Output the [x, y] coordinate of the center of the cell containing the given text.  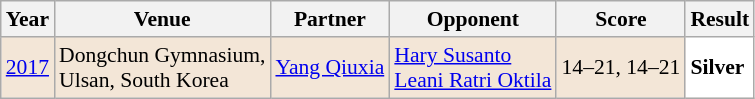
Score [620, 19]
Result [720, 19]
Partner [330, 19]
Yang Qiuxia [330, 68]
2017 [28, 68]
14–21, 14–21 [620, 68]
Silver [720, 68]
Year [28, 19]
Opponent [472, 19]
Hary Susanto Leani Ratri Oktila [472, 68]
Dongchun Gymnasium,Ulsan, South Korea [162, 68]
Venue [162, 19]
